Find where the given text appears and provide that cell's center as [x, y] coordinate. 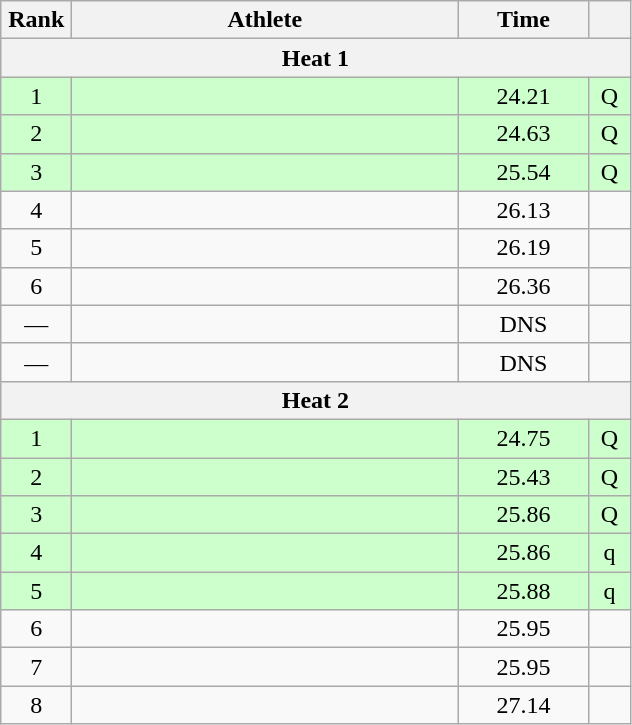
25.43 [524, 477]
Heat 2 [316, 400]
24.75 [524, 438]
26.36 [524, 286]
Rank [36, 20]
25.54 [524, 172]
27.14 [524, 705]
Athlete [265, 20]
8 [36, 705]
25.88 [524, 591]
24.21 [524, 96]
Heat 1 [316, 58]
24.63 [524, 134]
7 [36, 667]
Time [524, 20]
26.13 [524, 210]
26.19 [524, 248]
